Pinpoint the cell where the given text exists, returning its (x, y) midpoint coordinate. 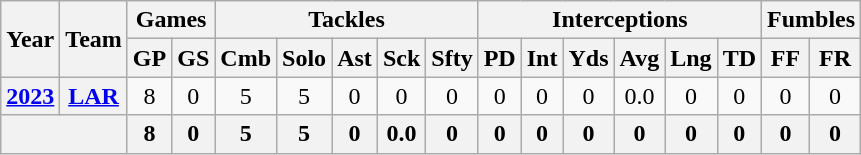
Tackles (346, 20)
LAR (94, 96)
Ast (355, 58)
Interceptions (620, 20)
FR (834, 58)
Team (94, 39)
PD (500, 58)
TD (739, 58)
Avg (640, 58)
Solo (304, 58)
Cmb (246, 58)
Sfty (452, 58)
Year (30, 39)
Games (170, 20)
2023 (30, 96)
FF (786, 58)
GS (194, 58)
Int (542, 58)
Lng (691, 58)
GP (149, 58)
Yds (588, 58)
Sck (401, 58)
Fumbles (812, 20)
